Search for the cell housing the specified text and yield its (x, y) center coordinate. 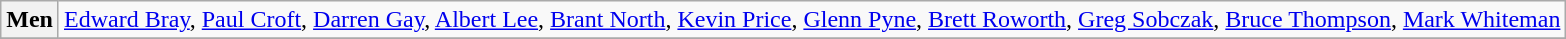
Men (30, 20)
Edward Bray, Paul Croft, Darren Gay, Albert Lee, Brant North, Kevin Price, Glenn Pyne, Brett Roworth, Greg Sobczak, Bruce Thompson, Mark Whiteman (812, 20)
